Detect which cell encompasses the target text, then output its (x, y) center coordinate. 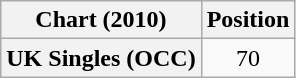
70 (248, 58)
Chart (2010) (101, 20)
UK Singles (OCC) (101, 58)
Position (248, 20)
